Scan for the cell matching the given text and deliver its [X, Y] coordinate at center. 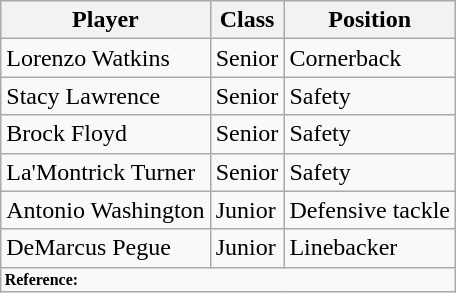
Lorenzo Watkins [106, 58]
La'Montrick Turner [106, 172]
Brock Floyd [106, 134]
Stacy Lawrence [106, 96]
Position [370, 20]
Cornerback [370, 58]
Antonio Washington [106, 210]
Reference: [228, 279]
Linebacker [370, 248]
Class [247, 20]
Player [106, 20]
DeMarcus Pegue [106, 248]
Defensive tackle [370, 210]
